Output the [x, y] coordinate of the center of the cell containing the given text.  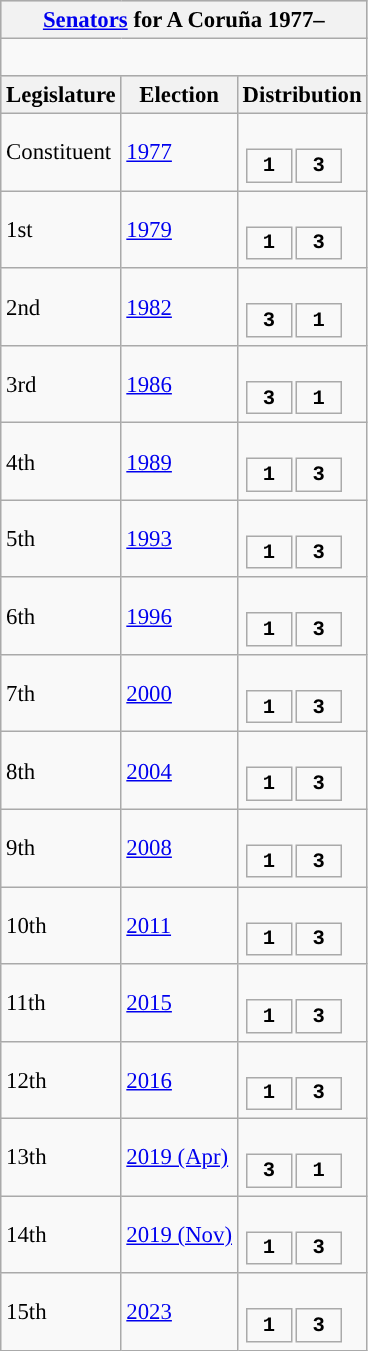
1979 [179, 230]
9th [61, 848]
3rd [61, 384]
Constituent [61, 152]
Election [179, 95]
2008 [179, 848]
1982 [179, 306]
1977 [179, 152]
1996 [179, 616]
1st [61, 230]
2011 [179, 926]
7th [61, 694]
2019 (Apr) [179, 1158]
13th [61, 1158]
4th [61, 462]
1993 [179, 538]
2019 (Nov) [179, 1234]
14th [61, 1234]
2000 [179, 694]
2023 [179, 1312]
2nd [61, 306]
12th [61, 1080]
2016 [179, 1080]
11th [61, 1002]
2004 [179, 770]
1989 [179, 462]
15th [61, 1312]
2015 [179, 1002]
Distribution [302, 95]
5th [61, 538]
Legislature [61, 95]
Senators for A Coruña 1977– [184, 20]
8th [61, 770]
6th [61, 616]
10th [61, 926]
1986 [179, 384]
